Extract the (x, y) coordinate from the center of the cell holding the provided text.  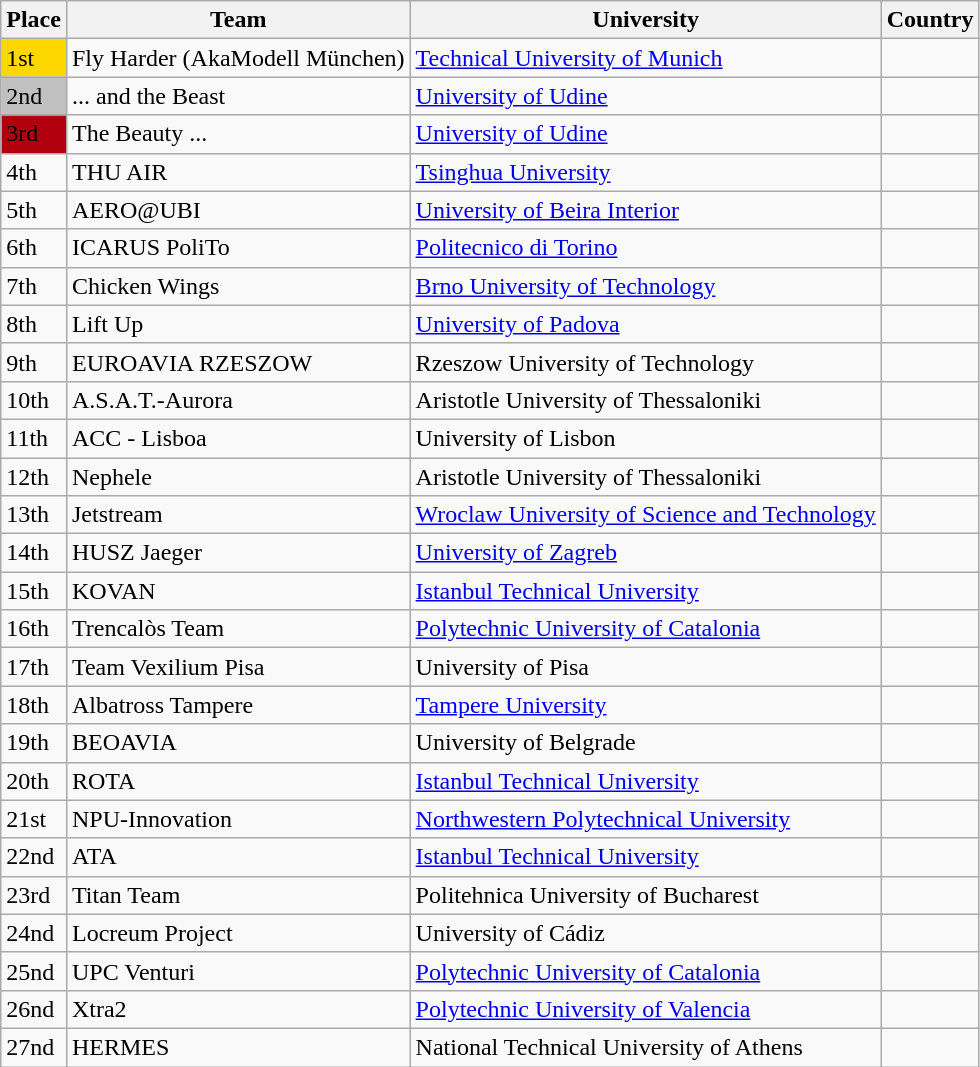
13th (34, 515)
Tampere University (646, 705)
ACC - Lisboa (238, 438)
Team (238, 20)
Place (34, 20)
University (646, 20)
National Technical University of Athens (646, 1047)
Albatross Tampere (238, 705)
HERMES (238, 1047)
EUROAVIA RZESZOW (238, 362)
Tsinghua University (646, 172)
A.S.A.T.-Aurora (238, 400)
20th (34, 781)
22nd (34, 857)
Politecnico di Torino (646, 248)
University of Pisa (646, 667)
ROTA (238, 781)
Northwestern Polytechnical University (646, 819)
ATA (238, 857)
25nd (34, 971)
THU AIR (238, 172)
Titan Team (238, 895)
27nd (34, 1047)
9th (34, 362)
23rd (34, 895)
24nd (34, 933)
2nd (34, 96)
... and the Beast (238, 96)
University of Beira Interior (646, 210)
7th (34, 286)
Nephele (238, 477)
8th (34, 324)
Jetstream (238, 515)
Rzeszow University of Technology (646, 362)
17th (34, 667)
18th (34, 705)
Technical University of Munich (646, 58)
11th (34, 438)
University of Lisbon (646, 438)
10th (34, 400)
12th (34, 477)
14th (34, 553)
University of Belgrade (646, 743)
3rd (34, 134)
15th (34, 591)
University of Zagreb (646, 553)
Polytechnic University of Valencia (646, 1009)
Brno University of Technology (646, 286)
Chicken Wings (238, 286)
ICARUS PoliTo (238, 248)
Trencalòs Team (238, 629)
Fly Harder (AkaModell München) (238, 58)
Politehnica University of Bucharest (646, 895)
4th (34, 172)
Locreum Project (238, 933)
University of Cádiz (646, 933)
6th (34, 248)
KOVAN (238, 591)
19th (34, 743)
University of Padova (646, 324)
NPU-Innovation (238, 819)
The Beauty ... (238, 134)
UPC Venturi (238, 971)
Country (930, 20)
26nd (34, 1009)
16th (34, 629)
5th (34, 210)
Lift Up (238, 324)
Team Vexilium Pisa (238, 667)
Xtra2 (238, 1009)
BEOAVIA (238, 743)
1st (34, 58)
21st (34, 819)
Wroclaw University of Science and Technology (646, 515)
AERO@UBI (238, 210)
HUSZ Jaeger (238, 553)
